Return [X, Y] of the center of cell containing provided text 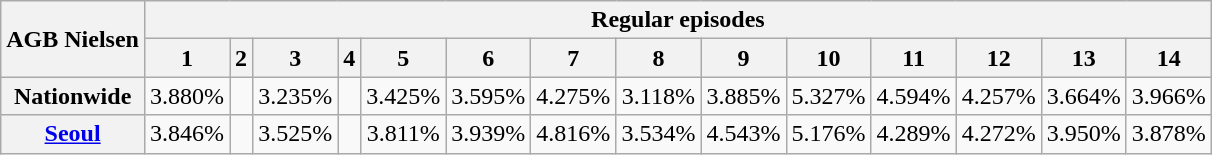
3.235% [296, 96]
4.272% [998, 134]
3.118% [658, 96]
3.811% [404, 134]
4.594% [914, 96]
3.534% [658, 134]
3.425% [404, 96]
3.846% [186, 134]
3.885% [744, 96]
14 [1168, 58]
4.816% [574, 134]
4 [350, 58]
7 [574, 58]
10 [828, 58]
Regular episodes [678, 20]
1 [186, 58]
3.878% [1168, 134]
AGB Nielsen [73, 39]
3 [296, 58]
4.289% [914, 134]
Seoul [73, 134]
3.664% [1084, 96]
11 [914, 58]
12 [998, 58]
9 [744, 58]
4.257% [998, 96]
4.275% [574, 96]
13 [1084, 58]
3.950% [1084, 134]
8 [658, 58]
6 [488, 58]
5.176% [828, 134]
Nationwide [73, 96]
2 [242, 58]
5 [404, 58]
3.595% [488, 96]
3.525% [296, 134]
3.939% [488, 134]
3.880% [186, 96]
4.543% [744, 134]
5.327% [828, 96]
3.966% [1168, 96]
